Find where the given text appears and provide that cell's center as [x, y] coordinate. 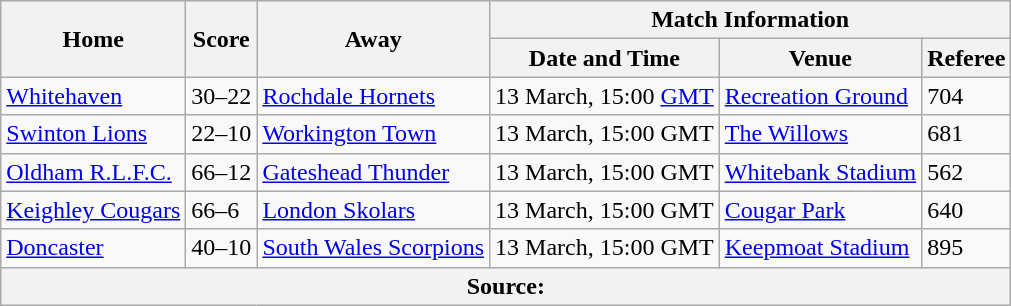
Referee [966, 58]
The Willows [820, 134]
Score [222, 39]
Keepmoat Stadium [820, 248]
895 [966, 248]
66–12 [222, 172]
562 [966, 172]
Whitehaven [94, 96]
Gateshead Thunder [374, 172]
Workington Town [374, 134]
30–22 [222, 96]
Recreation Ground [820, 96]
Oldham R.L.F.C. [94, 172]
Whitebank Stadium [820, 172]
Rochdale Hornets [374, 96]
704 [966, 96]
South Wales Scorpions [374, 248]
Away [374, 39]
Source: [506, 286]
Doncaster [94, 248]
40–10 [222, 248]
66–6 [222, 210]
Cougar Park [820, 210]
Match Information [750, 20]
681 [966, 134]
Keighley Cougars [94, 210]
22–10 [222, 134]
Date and Time [605, 58]
Home [94, 39]
640 [966, 210]
Venue [820, 58]
London Skolars [374, 210]
Swinton Lions [94, 134]
